Provide the (X, Y) coordinate of the cell's center where the given text is located.  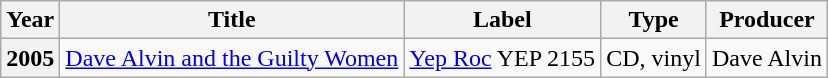
Type (654, 20)
Dave Alvin and the Guilty Women (232, 58)
CD, vinyl (654, 58)
Title (232, 20)
2005 (30, 58)
Producer (766, 20)
Yep Roc YEP 2155 (502, 58)
Year (30, 20)
Dave Alvin (766, 58)
Label (502, 20)
